Detect which cell encompasses the target text, then output its [X, Y] center coordinate. 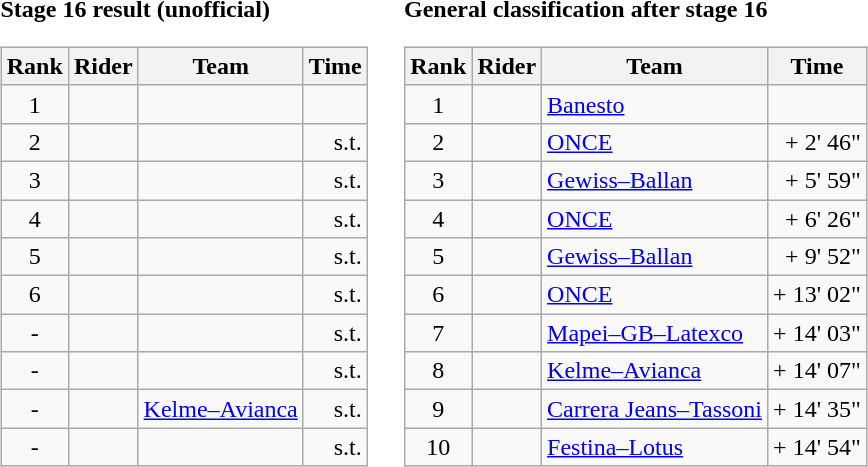
Carrera Jeans–Tassoni [655, 409]
Mapei–GB–Latexco [655, 333]
+ 5' 59" [818, 180]
+ 13' 02" [818, 295]
7 [438, 333]
9 [438, 409]
8 [438, 371]
Festina–Lotus [655, 447]
+ 14' 35" [818, 409]
+ 14' 54" [818, 447]
+ 6' 26" [818, 219]
+ 14' 03" [818, 333]
+ 2' 46" [818, 142]
+ 14' 07" [818, 371]
10 [438, 447]
Banesto [655, 104]
+ 9' 52" [818, 257]
